Return the (X, Y) coordinate for the center point of the cell that contains the specified text.  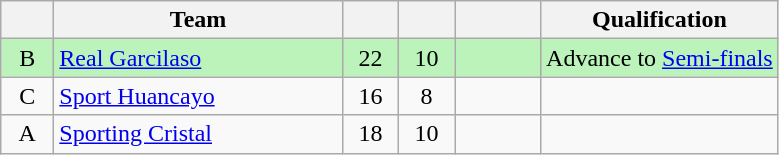
Sporting Cristal (198, 134)
18 (370, 134)
Team (198, 20)
Qualification (660, 20)
8 (426, 96)
B (28, 58)
Real Garcilaso (198, 58)
Sport Huancayo (198, 96)
C (28, 96)
A (28, 134)
16 (370, 96)
Advance to Semi-finals (660, 58)
22 (370, 58)
